Identify which cell holds the provided text, then report its (X, Y) central coordinate. 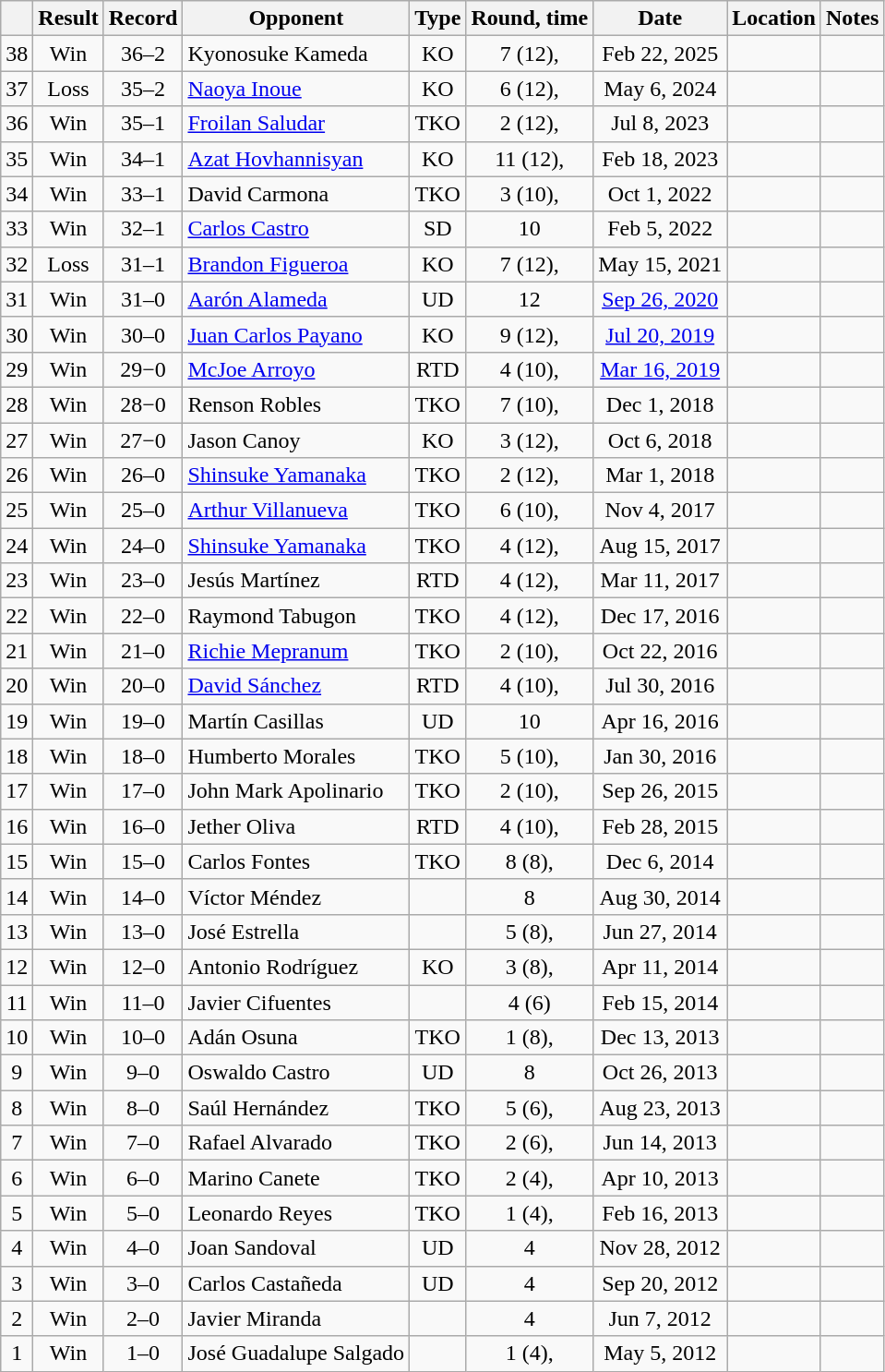
2 (6), (530, 1143)
3 (8), (530, 967)
Leonardo Reyes (296, 1213)
9–0 (143, 1073)
Víctor Méndez (296, 897)
36 (17, 124)
Aug 30, 2014 (661, 897)
Jether Oliva (296, 826)
Froilan Saludar (296, 124)
Type (437, 18)
Arthur Villanueva (296, 511)
Jason Canoy (296, 440)
31 (17, 299)
Jun 7, 2012 (661, 1318)
Brandon Figueroa (296, 264)
21–0 (143, 651)
Mar 11, 2017 (661, 581)
2 (17, 1318)
36–2 (143, 54)
Saúl Hernández (296, 1108)
John Mark Apolinario (296, 791)
6–0 (143, 1178)
SD (437, 229)
Apr 11, 2014 (661, 967)
15–0 (143, 861)
22 (17, 616)
Round, time (530, 18)
27−0 (143, 440)
1–0 (143, 1354)
3–0 (143, 1283)
José Estrella (296, 932)
5–0 (143, 1213)
Jun 27, 2014 (661, 932)
7 (17, 1143)
5 (17, 1213)
25 (17, 511)
6 (17, 1178)
30 (17, 334)
14 (17, 897)
8 (8), (530, 861)
7 (10), (530, 404)
24–0 (143, 546)
33 (17, 229)
Feb 5, 2022 (661, 229)
3 (17, 1283)
19 (17, 721)
35–1 (143, 124)
2–0 (143, 1318)
28 (17, 404)
9 (17, 1073)
Feb 16, 2013 (661, 1213)
1 (8), (530, 1038)
20–0 (143, 686)
Aug 23, 2013 (661, 1108)
May 15, 2021 (661, 264)
Jun 14, 2013 (661, 1143)
Jan 30, 2016 (661, 756)
32–1 (143, 229)
31–0 (143, 299)
Adán Osuna (296, 1038)
28−0 (143, 404)
17 (17, 791)
Feb 28, 2015 (661, 826)
Result (68, 18)
19–0 (143, 721)
Aug 15, 2017 (661, 546)
11 (12), (530, 159)
Oswaldo Castro (296, 1073)
Feb 15, 2014 (661, 1002)
Javier Miranda (296, 1318)
Location (774, 18)
18–0 (143, 756)
18 (17, 756)
13–0 (143, 932)
Carlos Castro (296, 229)
20 (17, 686)
5 (10), (530, 756)
35–2 (143, 89)
Azat Hovhannisyan (296, 159)
David Sánchez (296, 686)
Apr 10, 2013 (661, 1178)
5 (6), (530, 1108)
Jul 30, 2016 (661, 686)
Sep 20, 2012 (661, 1283)
Rafael Alvarado (296, 1143)
10–0 (143, 1038)
Mar 1, 2018 (661, 475)
26 (17, 475)
31–1 (143, 264)
McJoe Arroyo (296, 369)
Sep 26, 2020 (661, 299)
Oct 26, 2013 (661, 1073)
34–1 (143, 159)
Oct 6, 2018 (661, 440)
3 (12), (530, 440)
13 (17, 932)
14–0 (143, 897)
21 (17, 651)
Dec 6, 2014 (661, 861)
22–0 (143, 616)
Record (143, 18)
24 (17, 546)
Carlos Fontes (296, 861)
33–1 (143, 194)
11 (17, 1002)
Oct 22, 2016 (661, 651)
15 (17, 861)
34 (17, 194)
Mar 16, 2019 (661, 369)
2 (4), (530, 1178)
Sep 26, 2015 (661, 791)
Jesús Martínez (296, 581)
Oct 1, 2022 (661, 194)
16 (17, 826)
35 (17, 159)
Raymond Tabugon (296, 616)
Feb 22, 2025 (661, 54)
David Carmona (296, 194)
4–0 (143, 1248)
Date (661, 18)
Dec 13, 2013 (661, 1038)
23–0 (143, 581)
27 (17, 440)
Humberto Morales (296, 756)
5 (8), (530, 932)
Opponent (296, 18)
Dec 1, 2018 (661, 404)
Jul 8, 2023 (661, 124)
29 (17, 369)
Marino Canete (296, 1178)
Kyonosuke Kameda (296, 54)
Nov 4, 2017 (661, 511)
Juan Carlos Payano (296, 334)
Joan Sandoval (296, 1248)
3 (10), (530, 194)
4 (6) (530, 1002)
30–0 (143, 334)
37 (17, 89)
6 (12), (530, 89)
38 (17, 54)
Antonio Rodríguez (296, 967)
Nov 28, 2012 (661, 1248)
May 6, 2024 (661, 89)
Naoya Inoue (296, 89)
Apr 16, 2016 (661, 721)
Notes (852, 18)
11–0 (143, 1002)
Carlos Castañeda (296, 1283)
12–0 (143, 967)
29−0 (143, 369)
32 (17, 264)
Dec 17, 2016 (661, 616)
8–0 (143, 1108)
Feb 18, 2023 (661, 159)
Martín Casillas (296, 721)
7–0 (143, 1143)
1 (17, 1354)
Javier Cifuentes (296, 1002)
6 (10), (530, 511)
Aarón Alameda (296, 299)
Richie Mepranum (296, 651)
23 (17, 581)
Renson Robles (296, 404)
17–0 (143, 791)
16–0 (143, 826)
May 5, 2012 (661, 1354)
25–0 (143, 511)
José Guadalupe Salgado (296, 1354)
9 (12), (530, 334)
Jul 20, 2019 (661, 334)
26–0 (143, 475)
